From the cell containing the given text, extract its center point as [X, Y] coordinate. 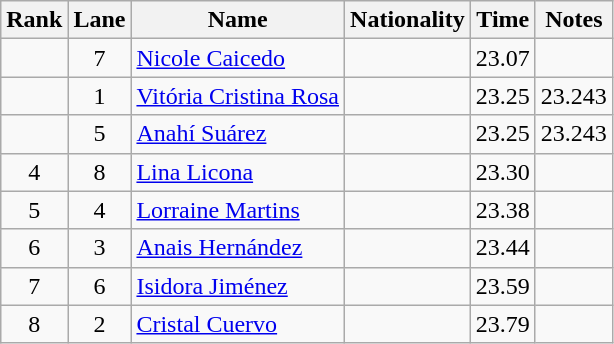
1 [100, 96]
Isidora Jiménez [238, 286]
Vitória Cristina Rosa [238, 96]
Notes [574, 20]
Lorraine Martins [238, 210]
Name [238, 20]
Nationality [408, 20]
3 [100, 248]
Nicole Caicedo [238, 58]
23.59 [502, 286]
2 [100, 324]
23.79 [502, 324]
Cristal Cuervo [238, 324]
23.38 [502, 210]
Time [502, 20]
Anahí Suárez [238, 134]
Rank [34, 20]
Anais Hernández [238, 248]
23.07 [502, 58]
Lina Licona [238, 172]
23.44 [502, 248]
23.30 [502, 172]
Lane [100, 20]
